Determine the (X, Y) coordinate at the center of the cell enclosing the given text.  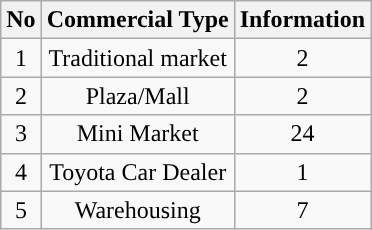
Information (302, 20)
3 (21, 134)
Traditional market (138, 58)
No (21, 20)
Plaza/Mall (138, 96)
5 (21, 210)
24 (302, 134)
4 (21, 172)
Commercial Type (138, 20)
Mini Market (138, 134)
Warehousing (138, 210)
Toyota Car Dealer (138, 172)
7 (302, 210)
